Provide the (x, y) coordinate of the cell's center where the given text is located.  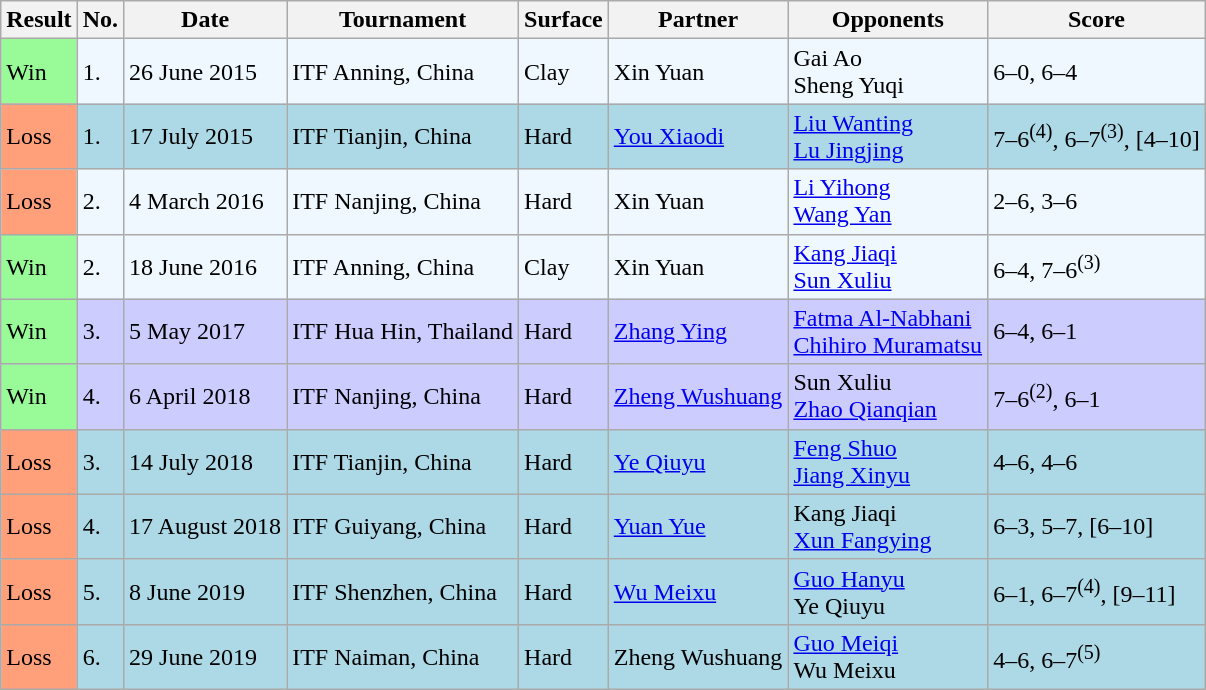
6 April 2018 (206, 396)
17 July 2015 (206, 136)
18 June 2016 (206, 266)
4–6, 4–6 (1097, 462)
Kang Jiaqi Sun Xuliu (888, 266)
Kang Jiaqi Xun Fangying (888, 526)
No. (100, 20)
Ye Qiuyu (698, 462)
6–4, 7–6(3) (1097, 266)
Guo Meiqi Wu Meixu (888, 656)
Opponents (888, 20)
Guo Hanyu Ye Qiuyu (888, 592)
17 August 2018 (206, 526)
6–3, 5–7, [6–10] (1097, 526)
Tournament (403, 20)
You Xiaodi (698, 136)
Partner (698, 20)
Score (1097, 20)
8 June 2019 (206, 592)
ITF Naiman, China (403, 656)
Yuan Yue (698, 526)
Zhang Ying (698, 332)
Li Yihong Wang Yan (888, 202)
6–4, 6–1 (1097, 332)
7–6(4), 6–7(3), [4–10] (1097, 136)
Result (39, 20)
26 June 2015 (206, 72)
ITF Hua Hin, Thailand (403, 332)
6–0, 6–4 (1097, 72)
4–6, 6–7(5) (1097, 656)
Sun Xuliu Zhao Qianqian (888, 396)
6. (100, 656)
Fatma Al-Nabhani Chihiro Muramatsu (888, 332)
5 May 2017 (206, 332)
6–1, 6–7(4), [9–11] (1097, 592)
Feng Shuo Jiang Xinyu (888, 462)
4 March 2016 (206, 202)
Gai Ao Sheng Yuqi (888, 72)
Wu Meixu (698, 592)
29 June 2019 (206, 656)
Surface (564, 20)
2–6, 3–6 (1097, 202)
Liu Wanting Lu Jingjing (888, 136)
Date (206, 20)
7–6(2), 6–1 (1097, 396)
14 July 2018 (206, 462)
ITF Guiyang, China (403, 526)
ITF Shenzhen, China (403, 592)
5. (100, 592)
